Identify which cell holds the provided text, then report its [X, Y] central coordinate. 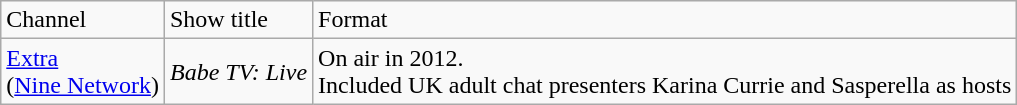
Show title [238, 20]
On air in 2012. Included UK adult chat presenters Karina Currie and Sasperella as hosts [665, 72]
Babe TV: Live [238, 72]
Extra (Nine Network) [83, 72]
Format [665, 20]
Channel [83, 20]
